From the cell containing the given text, extract its center point as [X, Y] coordinate. 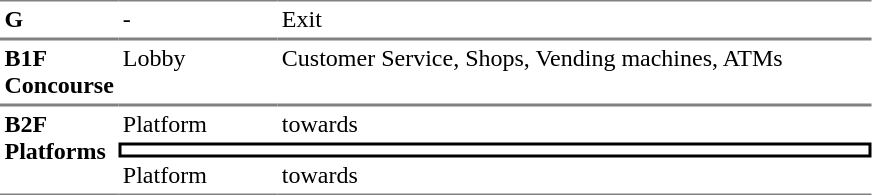
- [198, 20]
Lobby [198, 72]
B1FConcourse [59, 72]
B2FPlatforms [59, 150]
Platform [198, 124]
Exit [574, 20]
Customer Service, Shops, Vending machines, ATMs [574, 72]
G [59, 20]
towards [574, 124]
